Provide the [x, y] coordinate of the cell's center where the given text is located.  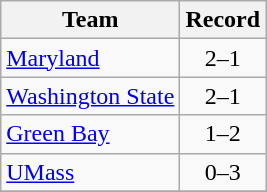
1–2 [223, 134]
UMass [90, 172]
Washington State [90, 96]
Team [90, 20]
Maryland [90, 58]
Record [223, 20]
0–3 [223, 172]
Green Bay [90, 134]
